For the text-containing cell, return its midpoint in (x, y) coordinate format. 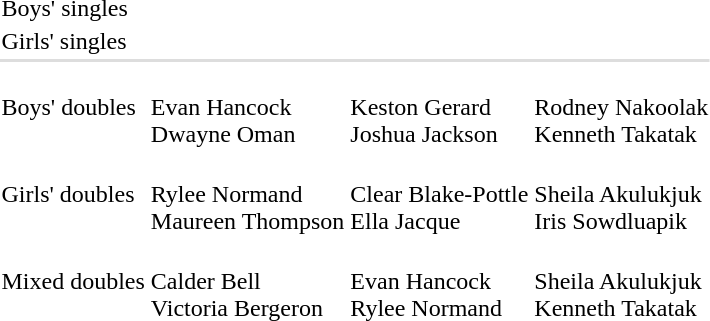
Sheila AkulukjukIris Sowdluapik (622, 194)
Boys' doubles (73, 107)
Rodney NakoolakKenneth Takatak (622, 107)
Girls' singles (73, 41)
Keston GerardJoshua Jackson (440, 107)
Clear Blake-PottleElla Jacque (440, 194)
Rylee NormandMaureen Thompson (248, 194)
Girls' doubles (73, 194)
Evan HancockDwayne Oman (248, 107)
